Capture the cell that displays the provided text and extract its [X, Y] central coordinate. 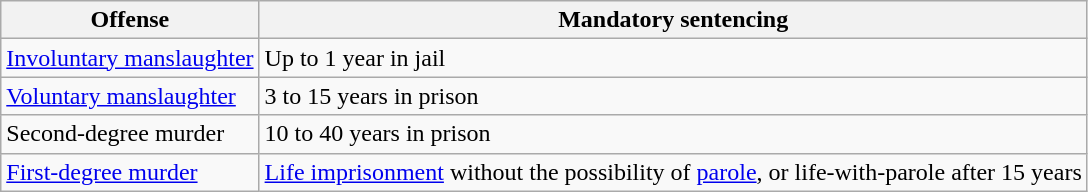
Life imprisonment without the possibility of parole, or life-with-parole after 15 years [673, 172]
Voluntary manslaughter [130, 96]
Offense [130, 20]
3 to 15 years in prison [673, 96]
Up to 1 year in jail [673, 58]
First-degree murder [130, 172]
Involuntary manslaughter [130, 58]
Second-degree murder [130, 134]
10 to 40 years in prison [673, 134]
Mandatory sentencing [673, 20]
